Detect which cell encompasses the target text, then output its [x, y] center coordinate. 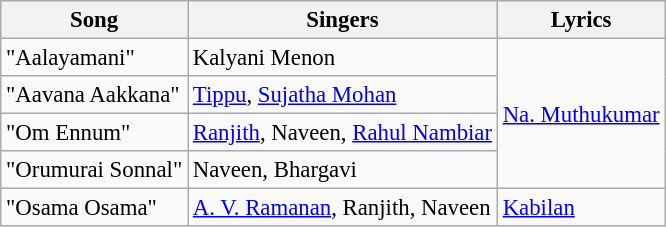
Lyrics [581, 20]
Kabilan [581, 208]
"Aavana Aakkana" [94, 95]
Kalyani Menon [343, 58]
"Osama Osama" [94, 208]
"Om Ennum" [94, 133]
A. V. Ramanan, Ranjith, Naveen [343, 208]
"Aalayamani" [94, 58]
Naveen, Bhargavi [343, 170]
Singers [343, 20]
Ranjith, Naveen, Rahul Nambiar [343, 133]
Tippu, Sujatha Mohan [343, 95]
Na. Muthukumar [581, 114]
"Orumurai Sonnal" [94, 170]
Song [94, 20]
